From the cell containing the given text, extract its center point as [X, Y] coordinate. 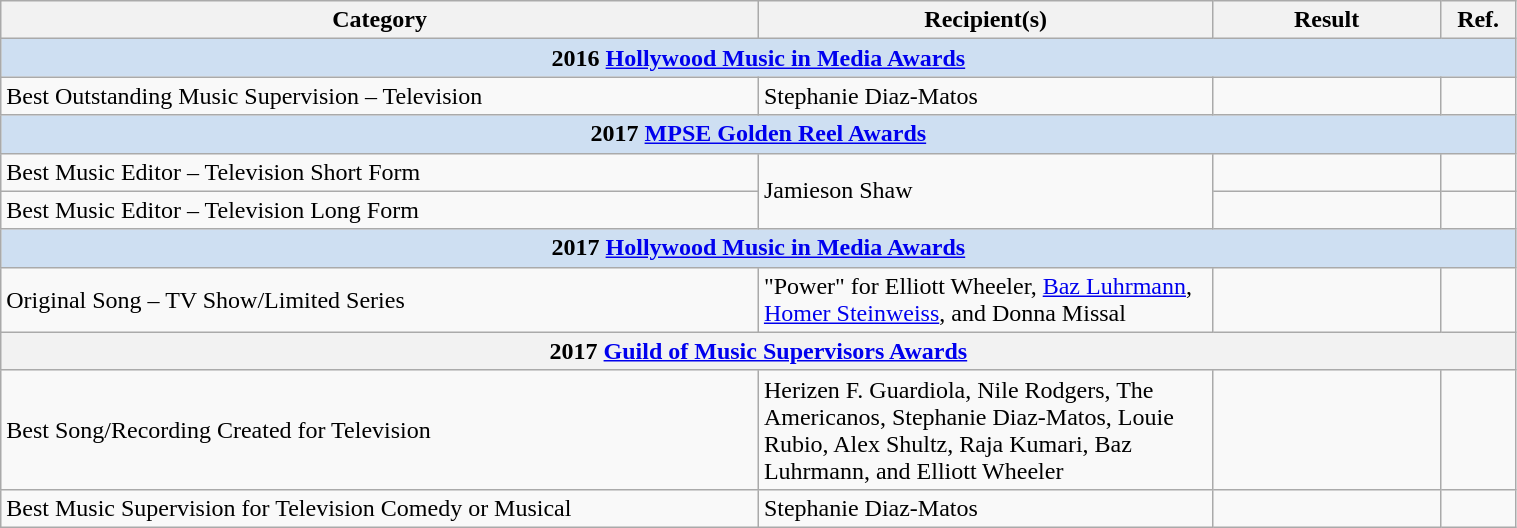
2017 MPSE Golden Reel Awards [758, 134]
Result [1326, 20]
Herizen F. Guardiola, Nile Rodgers, The Americanos, Stephanie Diaz-Matos, Louie Rubio, Alex Shultz, Raja Kumari, Baz Luhrmann, and Elliott Wheeler [986, 430]
Best Outstanding Music Supervision – Television [380, 96]
Best Music Editor – Television Short Form [380, 172]
2016 Hollywood Music in Media Awards [758, 58]
Best Song/Recording Created for Television [380, 430]
2017 Hollywood Music in Media Awards [758, 248]
"Power" for Elliott Wheeler, Baz Luhrmann, Homer Steinweiss, and Donna Missal [986, 300]
Category [380, 20]
Ref. [1478, 20]
Best Music Editor – Television Long Form [380, 210]
Original Song – TV Show/Limited Series [380, 300]
Recipient(s) [986, 20]
Best Music Supervision for Television Comedy or Musical [380, 508]
Jamieson Shaw [986, 191]
2017 Guild of Music Supervisors Awards [758, 351]
